Capture the cell that displays the provided text and extract its (x, y) central coordinate. 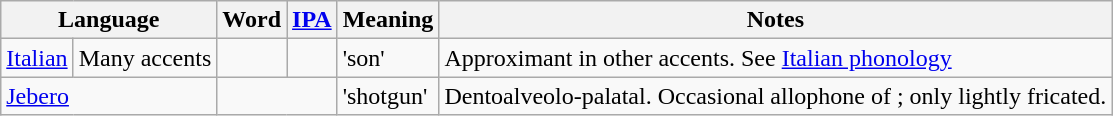
'son' (388, 58)
Italian (37, 58)
Dentoalveolo-palatal. Occasional allophone of ; only lightly fricated. (776, 96)
Word (252, 20)
'shotgun' (388, 96)
Approximant in other accents. See Italian phonology (776, 58)
Jebero (109, 96)
Notes (776, 20)
Language (109, 20)
Meaning (388, 20)
Many accents (145, 58)
IPA (312, 20)
